Return the (X, Y) coordinate for the center point of the cell that contains the specified text.  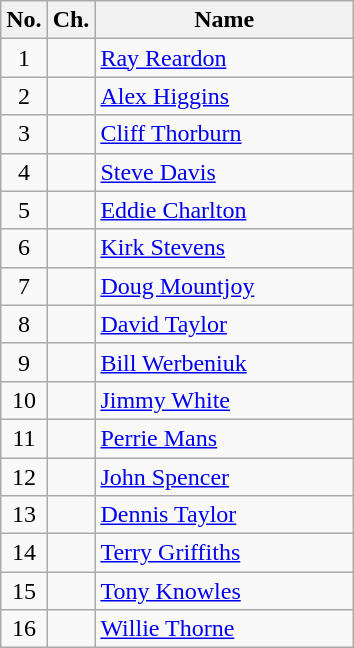
5 (24, 210)
Steve Davis (224, 172)
12 (24, 477)
Eddie Charlton (224, 210)
Name (224, 20)
Kirk Stevens (224, 248)
Ch. (71, 20)
Dennis Taylor (224, 515)
8 (24, 324)
3 (24, 134)
11 (24, 438)
John Spencer (224, 477)
Terry Griffiths (224, 553)
10 (24, 400)
9 (24, 362)
Bill Werbeniuk (224, 362)
Tony Knowles (224, 591)
Ray Reardon (224, 58)
15 (24, 591)
Doug Mountjoy (224, 286)
6 (24, 248)
13 (24, 515)
Jimmy White (224, 400)
16 (24, 629)
Alex Higgins (224, 96)
2 (24, 96)
7 (24, 286)
Cliff Thorburn (224, 134)
No. (24, 20)
Perrie Mans (224, 438)
Willie Thorne (224, 629)
1 (24, 58)
4 (24, 172)
14 (24, 553)
David Taylor (224, 324)
